Return (X, Y) of the center of cell containing provided text 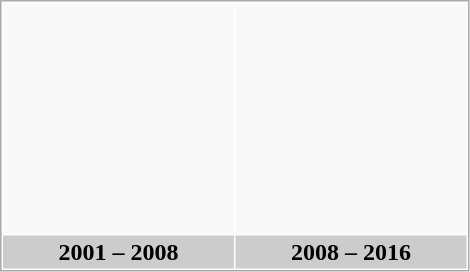
2001 – 2008 (118, 252)
2008 – 2016 (352, 252)
